Return the [X, Y] coordinate for the center point of the cell that contains the specified text.  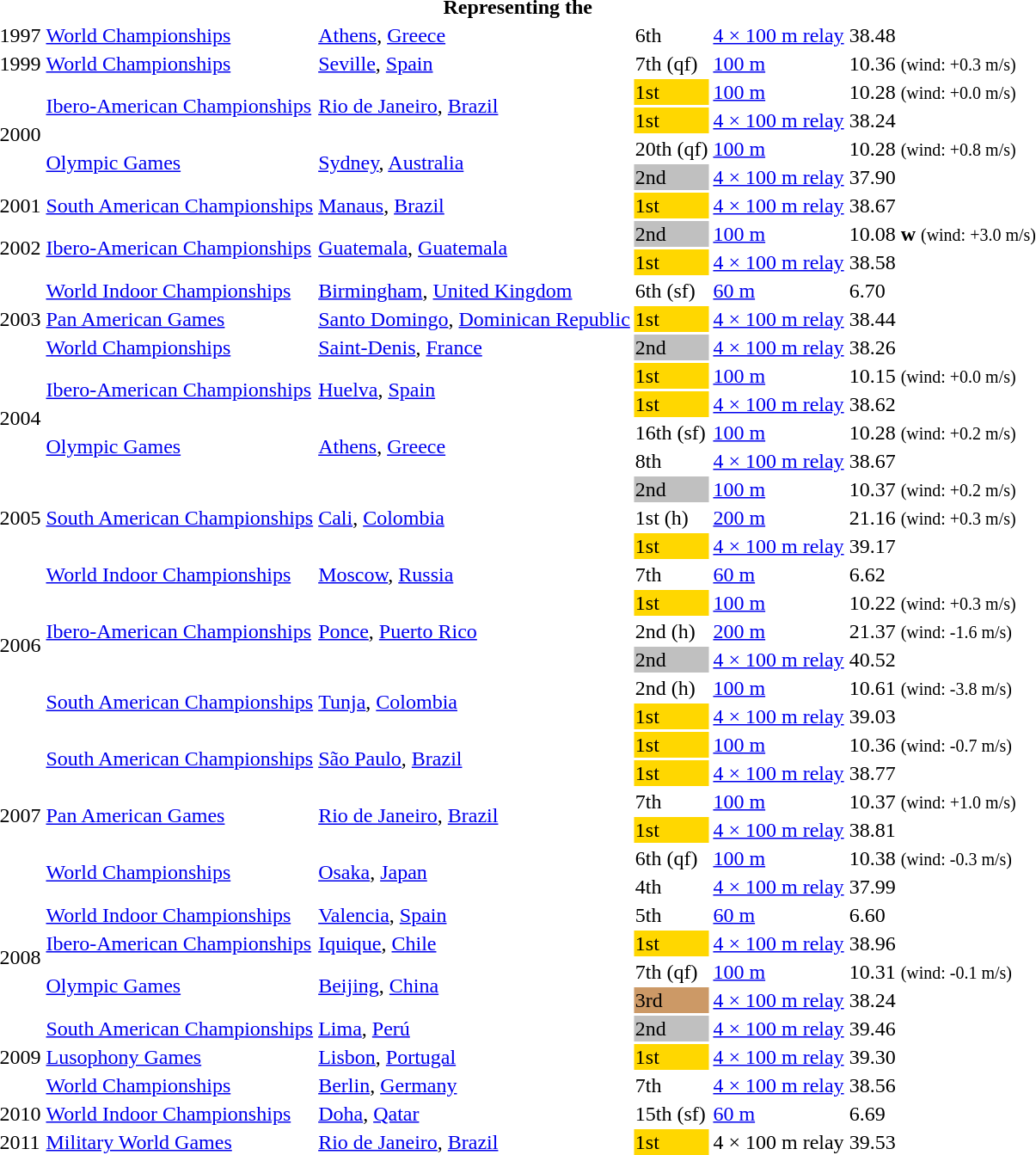
Cali, Colombia [475, 518]
Moscow, Russia [475, 574]
Tunja, Colombia [475, 702]
Birmingham, United Kingdom [475, 291]
Valencia, Spain [475, 915]
Lisbon, Portugal [475, 1057]
20th (qf) [671, 149]
Lima, Perú [475, 1029]
Lusophony Games [180, 1057]
Osaka, Japan [475, 872]
Iquique, Chile [475, 943]
1st (h) [671, 518]
16th (sf) [671, 433]
Seville, Spain [475, 64]
3rd [671, 1000]
Military World Games [180, 1142]
Saint-Denis, France [475, 347]
Berlin, Germany [475, 1085]
4th [671, 887]
6th (sf) [671, 291]
6th [671, 35]
6th (qf) [671, 858]
São Paulo, Brazil [475, 759]
Guatemala, Guatemala [475, 248]
8th [671, 461]
15th (sf) [671, 1114]
Doha, Qatar [475, 1114]
Santo Domingo, Dominican Republic [475, 319]
5th [671, 915]
Huelva, Spain [475, 390]
Manaus, Brazil [475, 206]
Beijing, China [475, 986]
Ponce, Puerto Rico [475, 631]
Sydney, Australia [475, 163]
